Pinpoint the cell where the given text exists, returning its [x, y] midpoint coordinate. 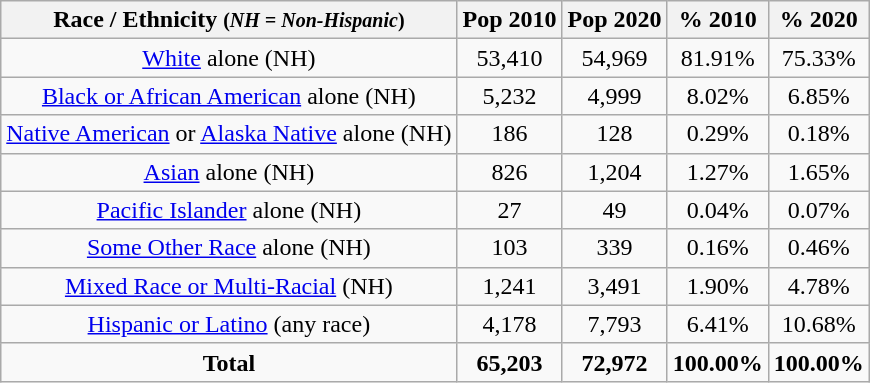
Race / Ethnicity (NH = Non-Hispanic) [229, 20]
0.07% [818, 210]
1,204 [614, 172]
Mixed Race or Multi-Racial (NH) [229, 286]
0.16% [718, 248]
186 [510, 134]
3,491 [614, 286]
10.68% [818, 324]
0.04% [718, 210]
4.78% [818, 286]
Total [229, 362]
65,203 [510, 362]
Native American or Alaska Native alone (NH) [229, 134]
0.29% [718, 134]
Pop 2020 [614, 20]
4,178 [510, 324]
Some Other Race alone (NH) [229, 248]
6.41% [718, 324]
0.46% [818, 248]
Black or African American alone (NH) [229, 96]
54,969 [614, 58]
% 2020 [818, 20]
75.33% [818, 58]
6.85% [818, 96]
53,410 [510, 58]
Pacific Islander alone (NH) [229, 210]
49 [614, 210]
1.65% [818, 172]
81.91% [718, 58]
0.18% [818, 134]
128 [614, 134]
1.90% [718, 286]
% 2010 [718, 20]
103 [510, 248]
1.27% [718, 172]
7,793 [614, 324]
8.02% [718, 96]
Asian alone (NH) [229, 172]
1,241 [510, 286]
Hispanic or Latino (any race) [229, 324]
4,999 [614, 96]
27 [510, 210]
Pop 2010 [510, 20]
826 [510, 172]
White alone (NH) [229, 58]
339 [614, 248]
72,972 [614, 362]
5,232 [510, 96]
